Search for the cell housing the specified text and yield its (X, Y) center coordinate. 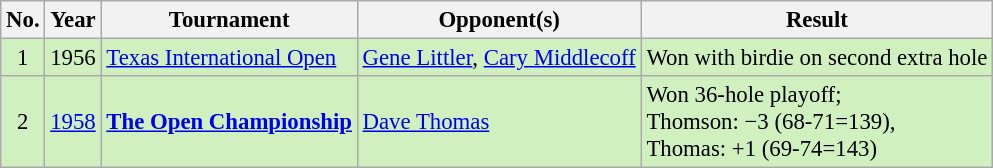
Tournament (229, 20)
The Open Championship (229, 122)
Texas International Open (229, 58)
Won with birdie on second extra hole (817, 58)
Year (73, 20)
Opponent(s) (499, 20)
Dave Thomas (499, 122)
1 (23, 58)
Won 36-hole playoff;Thomson: −3 (68-71=139),Thomas: +1 (69-74=143) (817, 122)
1958 (73, 122)
No. (23, 20)
2 (23, 122)
Result (817, 20)
Gene Littler, Cary Middlecoff (499, 58)
1956 (73, 58)
